Scan for the cell matching the given text and deliver its (X, Y) coordinate at center. 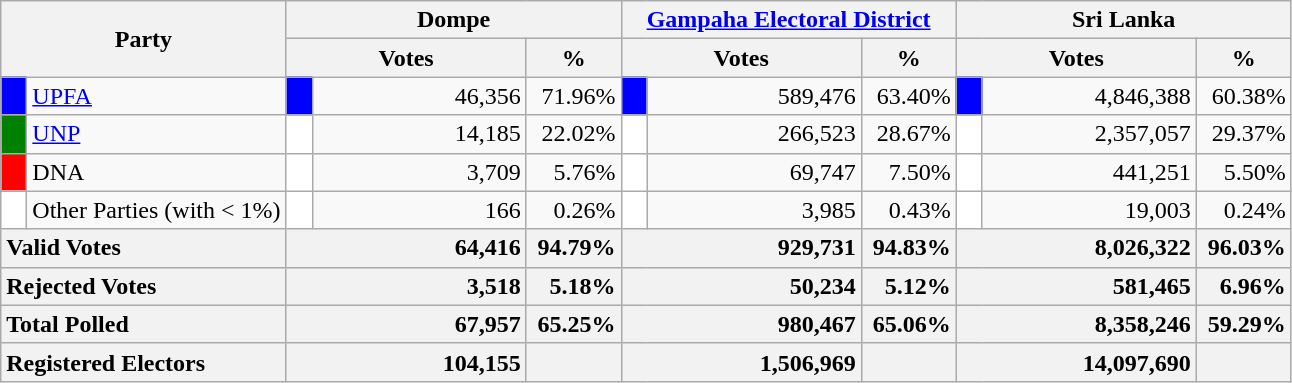
4,846,388 (1089, 96)
28.67% (908, 134)
29.37% (1244, 134)
DNA (156, 172)
14,185 (419, 134)
929,731 (741, 248)
266,523 (754, 134)
69,747 (754, 172)
96.03% (1244, 248)
6.96% (1244, 286)
8,026,322 (1076, 248)
1,506,969 (741, 362)
980,467 (741, 324)
Sri Lanka (1124, 20)
65.06% (908, 324)
UPFA (156, 96)
104,155 (406, 362)
Registered Electors (144, 362)
3,518 (406, 286)
3,985 (754, 210)
7.50% (908, 172)
5.18% (574, 286)
67,957 (406, 324)
22.02% (574, 134)
59.29% (1244, 324)
UNP (156, 134)
0.26% (574, 210)
Gampaha Electoral District (788, 20)
94.83% (908, 248)
3,709 (419, 172)
64,416 (406, 248)
14,097,690 (1076, 362)
60.38% (1244, 96)
441,251 (1089, 172)
581,465 (1076, 286)
Rejected Votes (144, 286)
71.96% (574, 96)
63.40% (908, 96)
166 (419, 210)
5.76% (574, 172)
46,356 (419, 96)
19,003 (1089, 210)
65.25% (574, 324)
0.24% (1244, 210)
589,476 (754, 96)
5.50% (1244, 172)
0.43% (908, 210)
50,234 (741, 286)
5.12% (908, 286)
8,358,246 (1076, 324)
2,357,057 (1089, 134)
Dompe (454, 20)
Total Polled (144, 324)
94.79% (574, 248)
Party (144, 39)
Valid Votes (144, 248)
Other Parties (with < 1%) (156, 210)
